Return the (X, Y) coordinate for the center point of the cell that contains the specified text.  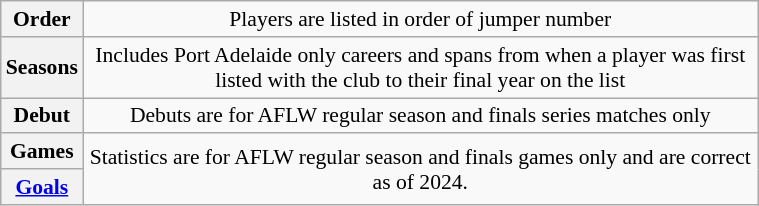
Players are listed in order of jumper number (420, 19)
Order (42, 19)
Includes Port Adelaide only careers and spans from when a player was first listed with the club to their final year on the list (420, 68)
Debuts are for AFLW regular season and finals series matches only (420, 116)
Games (42, 152)
Debut (42, 116)
Goals (42, 187)
Seasons (42, 68)
Statistics are for AFLW regular season and finals games only and are correct as of 2024. (420, 170)
